Return the (x, y) coordinate for the center point of the cell that contains the specified text.  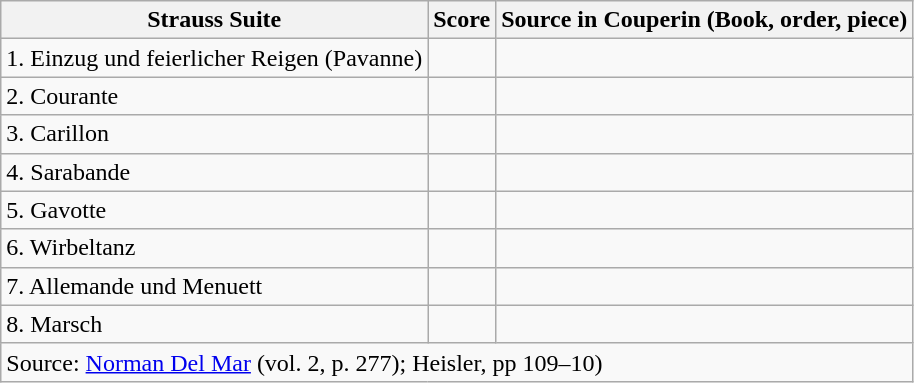
Source in Couperin (Book, order, piece) (704, 20)
Strauss Suite (214, 20)
2. Courante (214, 96)
8. Marsch (214, 324)
4. Sarabande (214, 172)
1. Einzug und feierlicher Reigen (Pavanne) (214, 58)
Source: Norman Del Mar (vol. 2, p. 277); Heisler, pp 109–10) (457, 362)
3. Carillon (214, 134)
6. Wirbeltanz (214, 248)
7. Allemande und Menuett (214, 286)
Score (462, 20)
5. Gavotte (214, 210)
